For the text-containing cell, return its midpoint in (x, y) coordinate format. 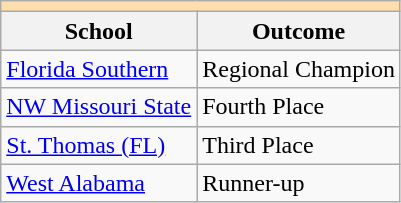
Florida Southern (99, 69)
Regional Champion (299, 69)
Outcome (299, 31)
Third Place (299, 145)
School (99, 31)
Runner-up (299, 183)
St. Thomas (FL) (99, 145)
West Alabama (99, 183)
Fourth Place (299, 107)
NW Missouri State (99, 107)
